Search for the cell housing the specified text and yield its (x, y) center coordinate. 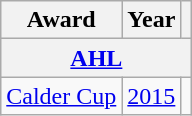
AHL (96, 58)
Calder Cup (62, 96)
Award (62, 20)
2015 (152, 96)
Year (152, 20)
